Scan for the cell matching the given text and deliver its [x, y] coordinate at center. 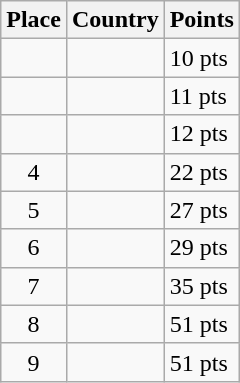
10 pts [202, 58]
7 [34, 286]
Country [115, 20]
9 [34, 362]
35 pts [202, 286]
Points [202, 20]
27 pts [202, 210]
12 pts [202, 134]
5 [34, 210]
29 pts [202, 248]
4 [34, 172]
6 [34, 248]
8 [34, 324]
11 pts [202, 96]
22 pts [202, 172]
Place [34, 20]
